Output the (x, y) coordinate of the center of the cell containing the given text.  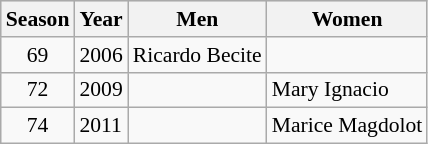
Year (100, 19)
Ricardo Becite (198, 55)
Women (348, 19)
Season (38, 19)
Mary Ignacio (348, 90)
74 (38, 126)
2009 (100, 90)
2006 (100, 55)
72 (38, 90)
Marice Magdolot (348, 126)
Men (198, 19)
2011 (100, 126)
69 (38, 55)
